Identify which cell holds the provided text, then report its [X, Y] central coordinate. 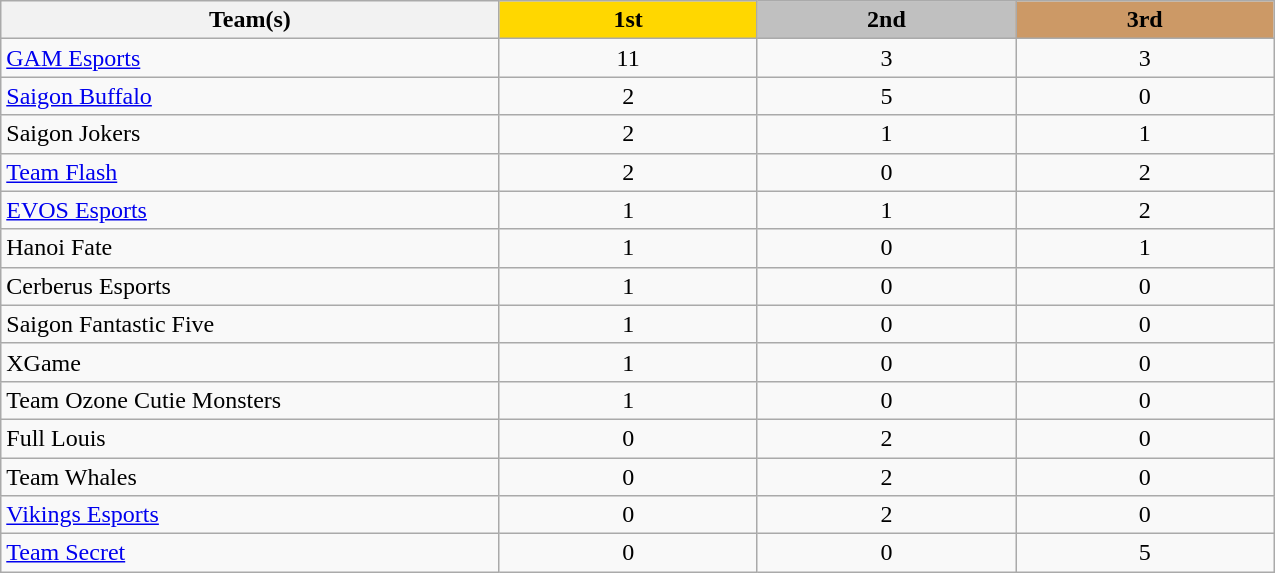
Team Flash [250, 172]
Team(s) [250, 20]
Team Secret [250, 553]
XGame [250, 362]
Saigon Fantastic Five [250, 324]
EVOS Esports [250, 210]
Team Ozone Cutie Monsters [250, 400]
2nd [886, 20]
Saigon Buffalo [250, 96]
Vikings Esports [250, 515]
11 [628, 58]
Hanoi Fate [250, 248]
Full Louis [250, 438]
GAM Esports [250, 58]
Saigon Jokers [250, 134]
Team Whales [250, 477]
1st [628, 20]
3rd [1145, 20]
Cerberus Esports [250, 286]
